Provide the (x, y) coordinate of the cell's center where the given text is located.  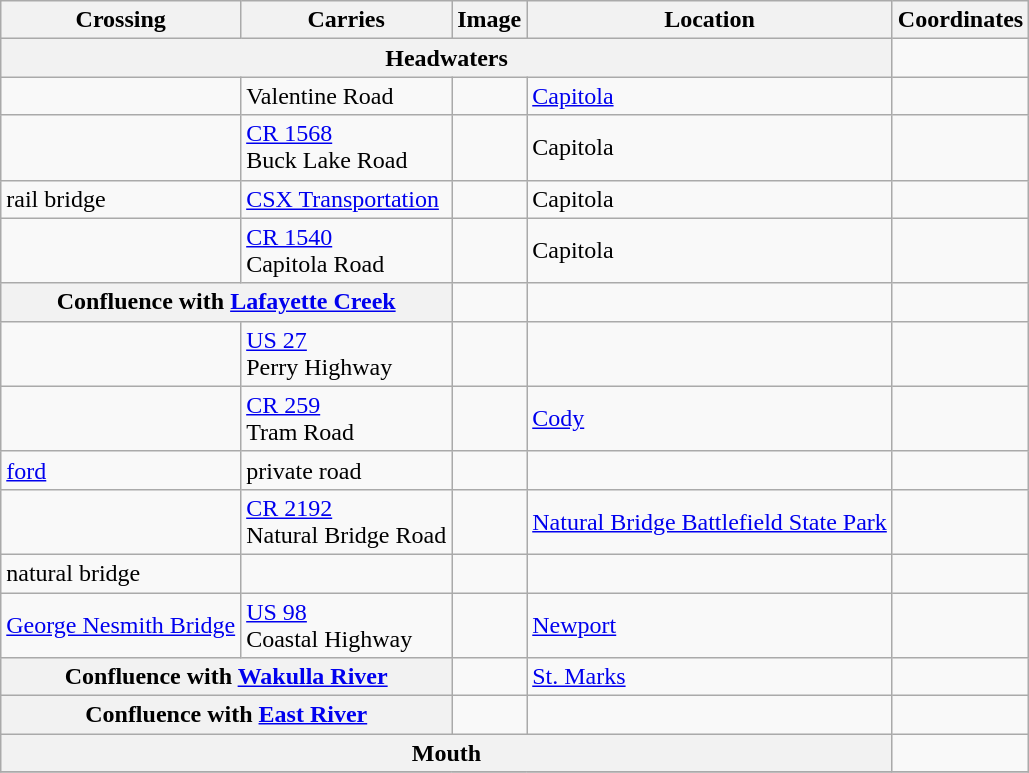
Confluence with Lafayette Creek (226, 302)
Confluence with East River (226, 715)
Location (710, 20)
George Nesmith Bridge (121, 624)
Headwaters (447, 58)
CSX Transportation (346, 199)
Carries (346, 20)
Coordinates (960, 20)
St. Marks (710, 677)
Crossing (121, 20)
private road (346, 470)
rail bridge (121, 199)
Image (490, 20)
Confluence with Wakulla River (226, 677)
Cody (710, 418)
Natural Bridge Battlefield State Park (710, 522)
ford (121, 470)
US 27 Perry Highway (346, 354)
Newport (710, 624)
Mouth (447, 753)
US 98Coastal Highway (346, 624)
CR 1568Buck Lake Road (346, 148)
CR 2192Natural Bridge Road (346, 522)
natural bridge (121, 573)
Valentine Road (346, 96)
CR 259Tram Road (346, 418)
CR 1540Capitola Road (346, 250)
